Detect which cell encompasses the target text, then output its [x, y] center coordinate. 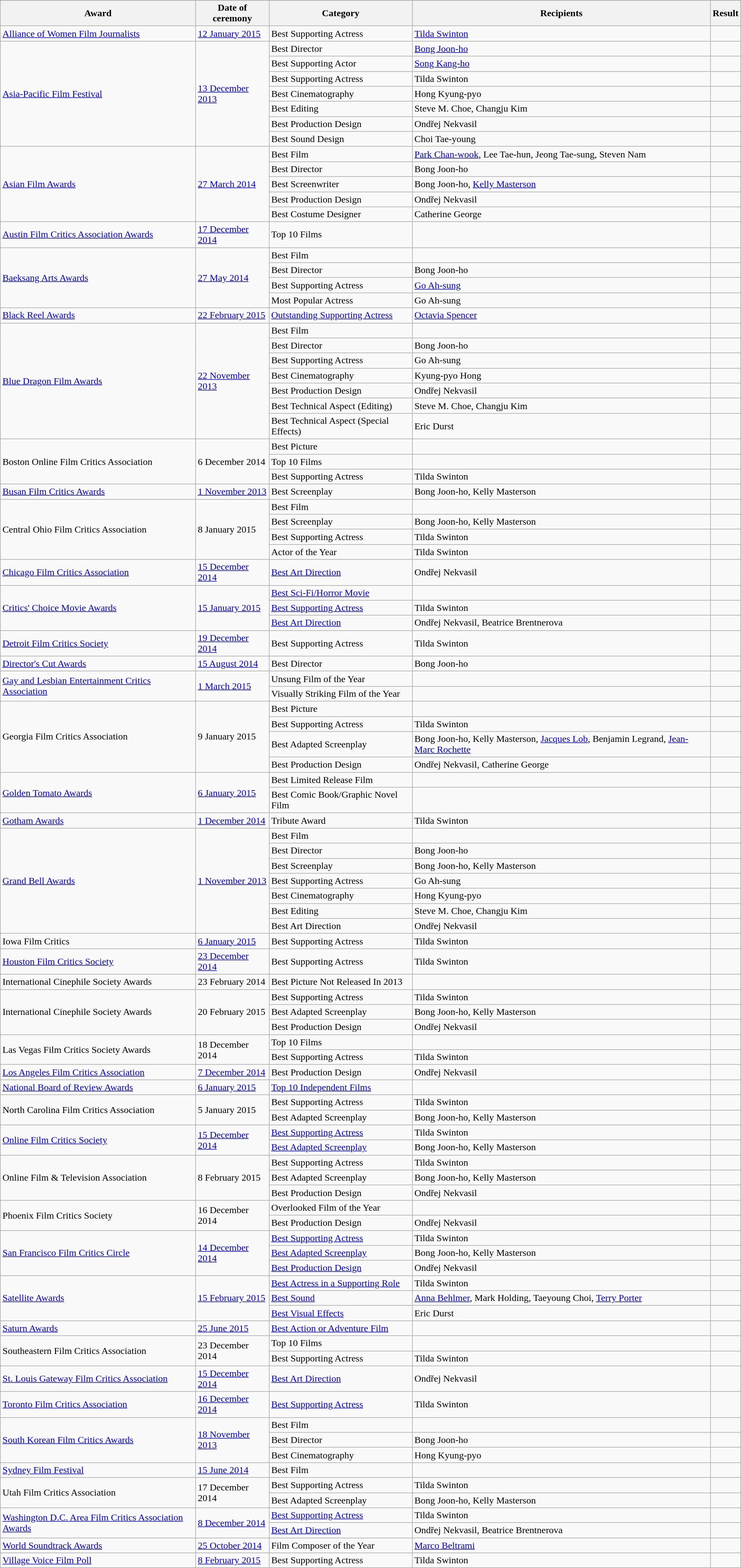
Best Comic Book/Graphic Novel Film [341, 800]
7 December 2014 [232, 1072]
Houston Film Critics Society [98, 961]
Catherine George [561, 214]
Best Visual Effects [341, 1313]
27 March 2014 [232, 184]
Song Kang-ho [561, 64]
Phoenix Film Critics Society [98, 1215]
North Carolina Film Critics Association [98, 1110]
Alliance of Women Film Journalists [98, 34]
Online Film Critics Society [98, 1140]
22 November 2013 [232, 381]
Best Supporting Actor [341, 64]
Best Picture Not Released In 2013 [341, 982]
9 January 2015 [232, 737]
19 December 2014 [232, 643]
Ondřej Nekvasil, Catherine George [561, 765]
Best Technical Aspect (Special Effects) [341, 426]
20 February 2015 [232, 1012]
Saturn Awards [98, 1328]
27 May 2014 [232, 278]
Washington D.C. Area Film Critics Association Awards [98, 1523]
12 January 2015 [232, 34]
Gotham Awards [98, 821]
Overlooked Film of the Year [341, 1208]
Sydney Film Festival [98, 1470]
San Francisco Film Critics Circle [98, 1253]
Film Composer of the Year [341, 1545]
Octavia Spencer [561, 315]
Best Sound [341, 1298]
Kyung-pyo Hong [561, 375]
6 December 2014 [232, 461]
Best Costume Designer [341, 214]
Asia-Pacific Film Festival [98, 94]
Top 10 Independent Films [341, 1087]
Marco Beltrami [561, 1545]
Best Screenwriter [341, 184]
St. Louis Gateway Film Critics Association [98, 1378]
Online Film & Television Association [98, 1177]
Southeastern Film Critics Association [98, 1351]
Boston Online Film Critics Association [98, 461]
Grand Bell Awards [98, 881]
Black Reel Awards [98, 315]
Busan Film Critics Awards [98, 492]
National Board of Review Awards [98, 1087]
Category [341, 13]
Best Action or Adventure Film [341, 1328]
18 November 2013 [232, 1440]
Georgia Film Critics Association [98, 737]
Baeksang Arts Awards [98, 278]
14 December 2014 [232, 1253]
Outstanding Supporting Actress [341, 315]
Visually Striking Film of the Year [341, 694]
Las Vegas Film Critics Society Awards [98, 1050]
Blue Dragon Film Awards [98, 381]
Critics' Choice Movie Awards [98, 608]
15 June 2014 [232, 1470]
Utah Film Critics Association [98, 1492]
13 December 2013 [232, 94]
Recipients [561, 13]
Tribute Award [341, 821]
Award [98, 13]
Chicago Film Critics Association [98, 572]
Choi Tae-young [561, 139]
Most Popular Actress [341, 300]
Bong Joon-ho, Kelly Masterson, Jacques Lob, Benjamin Legrand, Jean-Marc Rochette [561, 745]
Austin Film Critics Association Awards [98, 235]
Best Sound Design [341, 139]
15 February 2015 [232, 1298]
Iowa Film Critics [98, 941]
15 January 2015 [232, 608]
Gay and Lesbian Entertainment Critics Association [98, 686]
25 October 2014 [232, 1545]
Toronto Film Critics Association [98, 1405]
8 December 2014 [232, 1523]
Actor of the Year [341, 552]
1 December 2014 [232, 821]
South Korean Film Critics Awards [98, 1440]
Satellite Awards [98, 1298]
Park Chan-wook, Lee Tae-hun, Jeong Tae-sung, Steven Nam [561, 154]
Central Ohio Film Critics Association [98, 529]
Los Angeles Film Critics Association [98, 1072]
8 January 2015 [232, 529]
23 February 2014 [232, 982]
Best Actress in a Supporting Role [341, 1283]
Detroit Film Critics Society [98, 643]
Date of ceremony [232, 13]
Village Voice Film Poll [98, 1560]
Golden Tomato Awards [98, 793]
World Soundtrack Awards [98, 1545]
1 March 2015 [232, 686]
18 December 2014 [232, 1050]
Best Sci-Fi/Horror Movie [341, 593]
22 February 2015 [232, 315]
5 January 2015 [232, 1110]
25 June 2015 [232, 1328]
Director's Cut Awards [98, 664]
Anna Behlmer, Mark Holding, Taeyoung Choi, Terry Porter [561, 1298]
Result [726, 13]
Best Technical Aspect (Editing) [341, 406]
Asian Film Awards [98, 184]
Best Limited Release Film [341, 780]
Unsung Film of the Year [341, 679]
15 August 2014 [232, 664]
